Search for the cell housing the specified text and yield its (X, Y) center coordinate. 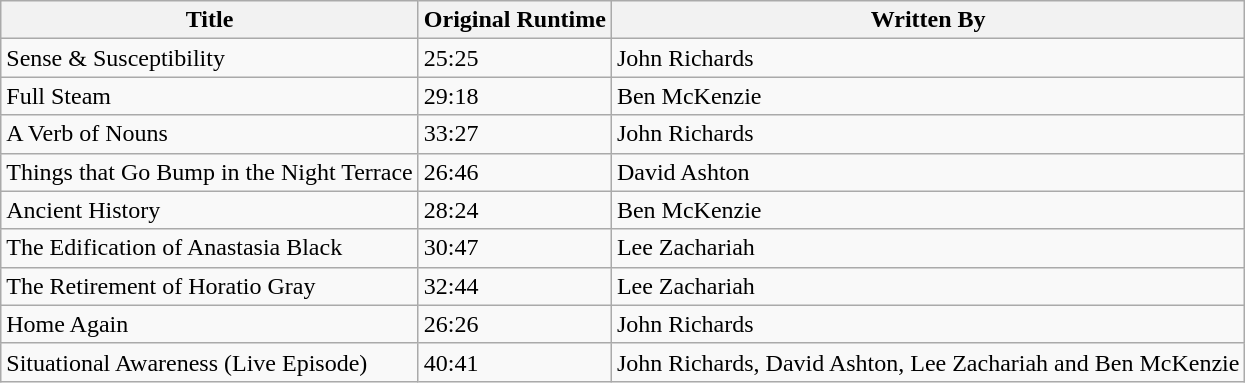
The Retirement of Horatio Gray (210, 286)
Written By (928, 20)
Home Again (210, 324)
33:27 (514, 134)
Original Runtime (514, 20)
29:18 (514, 96)
The Edification of Anastasia Black (210, 248)
28:24 (514, 210)
26:26 (514, 324)
32:44 (514, 286)
A Verb of Nouns (210, 134)
30:47 (514, 248)
26:46 (514, 172)
Things that Go Bump in the Night Terrace (210, 172)
40:41 (514, 362)
Title (210, 20)
Full Steam (210, 96)
David Ashton (928, 172)
John Richards, David Ashton, Lee Zachariah and Ben McKenzie (928, 362)
Sense & Susceptibility (210, 58)
25:25 (514, 58)
Situational Awareness (Live Episode) (210, 362)
Ancient History (210, 210)
